Detect which cell encompasses the target text, then output its (X, Y) center coordinate. 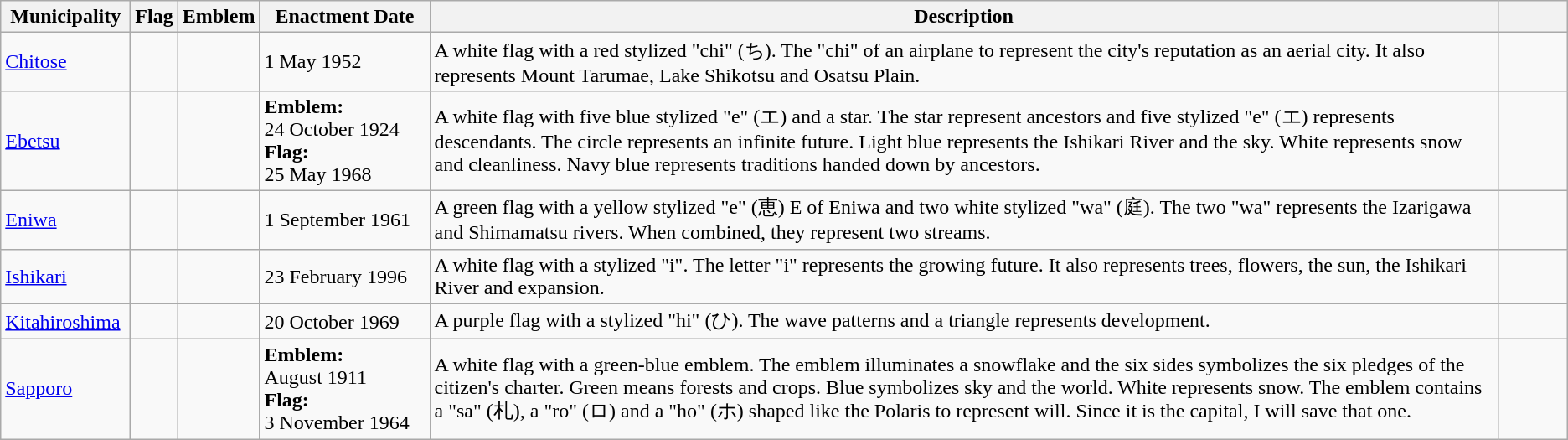
Enactment Date (345, 17)
A purple flag with a stylized "hi" (ひ). The wave patterns and a triangle represents development. (963, 322)
1 May 1952 (345, 62)
Chitose (65, 62)
Description (963, 17)
23 February 1996 (345, 277)
Ebetsu (65, 141)
Kitahiroshima (65, 322)
Ishikari (65, 277)
Flag (154, 17)
Emblem:24 October 1924Flag:25 May 1968 (345, 141)
20 October 1969 (345, 322)
Eniwa (65, 220)
1 September 1961 (345, 220)
Emblem (219, 17)
Emblem:August 1911Flag:3 November 1964 (345, 389)
Sapporo (65, 389)
Municipality (65, 17)
